Identify which cell holds the provided text, then report its (x, y) central coordinate. 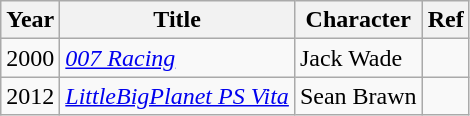
Jack Wade (358, 58)
Ref (446, 20)
2012 (30, 96)
007 Racing (178, 58)
2000 (30, 58)
LittleBigPlanet PS Vita (178, 96)
Title (178, 20)
Year (30, 20)
Sean Brawn (358, 96)
Character (358, 20)
